Output the [X, Y] coordinate of the center of the cell containing the given text.  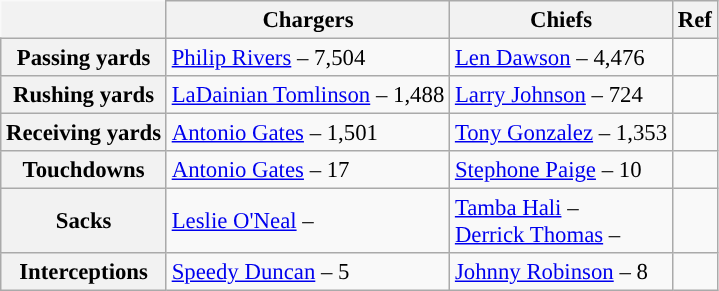
Tony Gonzalez – 1,353 [562, 133]
Philip Rivers – 7,504 [308, 58]
Antonio Gates – 17 [308, 170]
Ref [694, 20]
LaDainian Tomlinson – 1,488 [308, 95]
Len Dawson – 4,476 [562, 58]
Antonio Gates – 1,501 [308, 133]
Chargers [308, 20]
Sacks [84, 222]
Rushing yards [84, 95]
Larry Johnson – 724 [562, 95]
Tamba Hali – Derrick Thomas – [562, 222]
Leslie O'Neal – [308, 222]
Chiefs [562, 20]
Touchdowns [84, 170]
Passing yards [84, 58]
Stephone Paige – 10 [562, 170]
Receiving yards [84, 133]
